For the text-containing cell, return its midpoint in (X, Y) coordinate format. 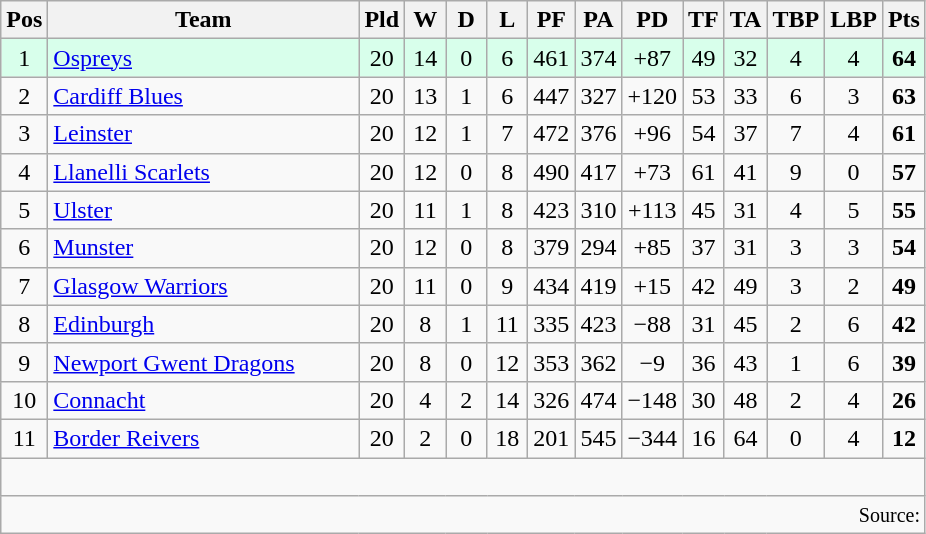
TF (704, 20)
L (508, 20)
−9 (652, 362)
+87 (652, 58)
−88 (652, 324)
57 (904, 172)
Newport Gwent Dragons (204, 362)
335 (552, 324)
326 (552, 400)
Edinburgh (204, 324)
+85 (652, 248)
LBP (854, 20)
16 (704, 438)
461 (552, 58)
41 (746, 172)
201 (552, 438)
Glasgow Warriors (204, 286)
Munster (204, 248)
53 (704, 96)
419 (598, 286)
Llanelli Scarlets (204, 172)
D (466, 20)
PF (552, 20)
+120 (652, 96)
Cardiff Blues (204, 96)
33 (746, 96)
55 (904, 210)
Connacht (204, 400)
TA (746, 20)
417 (598, 172)
Ospreys (204, 58)
447 (552, 96)
13 (426, 96)
63 (904, 96)
+73 (652, 172)
Source: (464, 515)
10 (24, 400)
327 (598, 96)
379 (552, 248)
48 (746, 400)
39 (904, 362)
Team (204, 20)
36 (704, 362)
18 (508, 438)
PA (598, 20)
30 (704, 400)
Ulster (204, 210)
294 (598, 248)
376 (598, 134)
474 (598, 400)
Leinster (204, 134)
+15 (652, 286)
353 (552, 362)
W (426, 20)
545 (598, 438)
374 (598, 58)
PD (652, 20)
Pts (904, 20)
472 (552, 134)
+113 (652, 210)
TBP (796, 20)
Border Reivers (204, 438)
490 (552, 172)
+96 (652, 134)
−148 (652, 400)
362 (598, 362)
−344 (652, 438)
32 (746, 58)
310 (598, 210)
26 (904, 400)
Pos (24, 20)
43 (746, 362)
Pld (382, 20)
434 (552, 286)
